Output the [X, Y] coordinate of the center of the cell containing the given text.  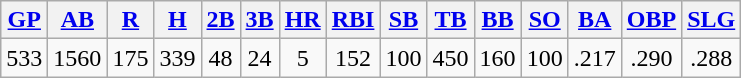
339 [178, 58]
OBP [651, 20]
24 [260, 58]
5 [302, 58]
SLG [712, 20]
BB [498, 20]
RBI [353, 20]
TB [450, 20]
SO [544, 20]
H [178, 20]
48 [220, 58]
AB [78, 20]
.290 [651, 58]
533 [24, 58]
HR [302, 20]
3B [260, 20]
160 [498, 58]
2B [220, 20]
.217 [594, 58]
175 [130, 58]
SB [404, 20]
1560 [78, 58]
450 [450, 58]
BA [594, 20]
.288 [712, 58]
R [130, 20]
GP [24, 20]
152 [353, 58]
